Determine the (X, Y) coordinate at the center of the cell enclosing the given text.  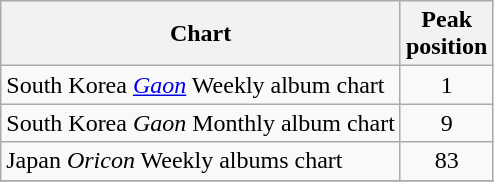
Japan Oricon Weekly albums chart (201, 161)
South Korea Gaon Weekly album chart (201, 85)
83 (446, 161)
Peakposition (446, 34)
9 (446, 123)
South Korea Gaon Monthly album chart (201, 123)
Chart (201, 34)
1 (446, 85)
